Return the [x, y] coordinate for the center point of the cell that contains the specified text.  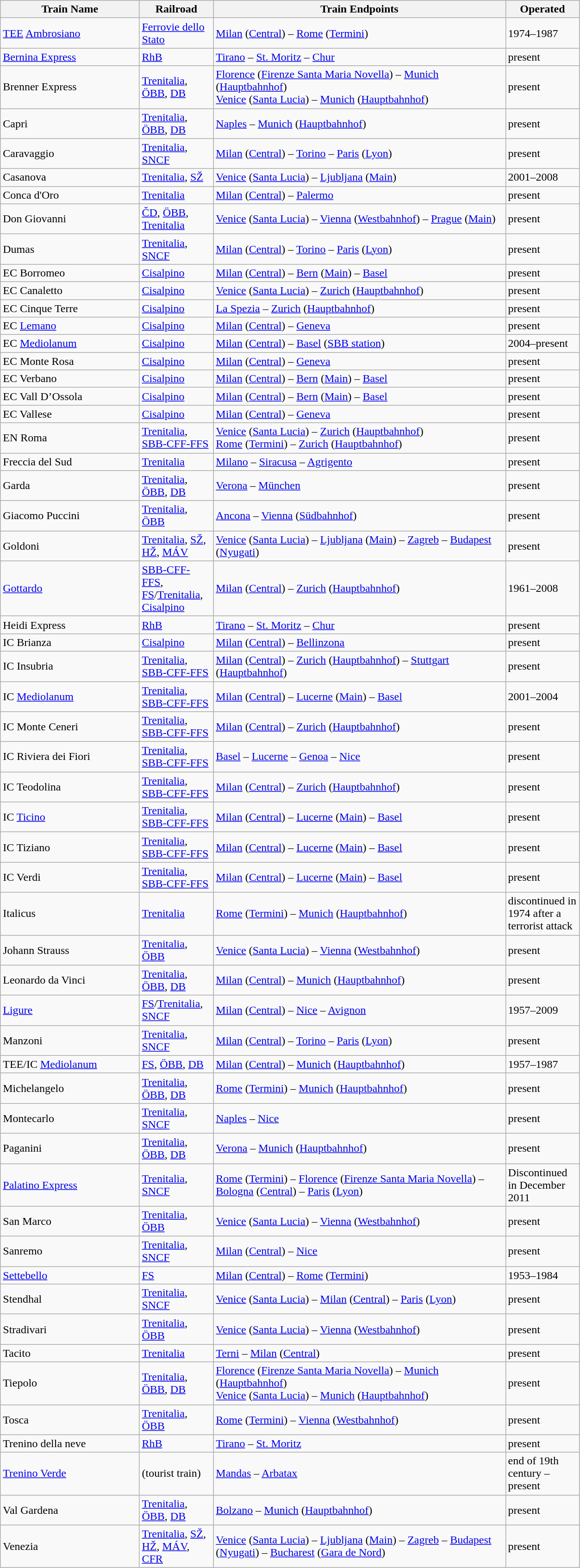
Ferrovie dello Stato [176, 33]
Giacomo Puccini [70, 516]
EC Verbano [70, 379]
EC Canaletto [70, 290]
1957–2009 [543, 1010]
Michelangelo [70, 1088]
Ancona – Vienna (Südbahnhof) [359, 516]
Bolzano – Munich (Hauptbahnhof) [359, 1510]
Paganini [70, 1148]
Don Giovanni [70, 219]
EC Cinque Terre [70, 308]
SBB-CFF-FFS, FS/Trenitalia, Cisalpino [176, 588]
Manzoni [70, 1040]
Tosca [70, 1420]
Sanremo [70, 1251]
1974–1987 [543, 33]
Operated [543, 9]
2001–2004 [543, 696]
Milano – Siracusa – Agrigento [359, 462]
EC Borromeo [70, 273]
Venezia [70, 1546]
Verona – München [359, 485]
Train Endpoints [359, 9]
IC Mediolanum [70, 696]
Milan (Central) – Basel (SBB station) [359, 344]
Heidi Express [70, 625]
2004–present [543, 344]
Venice (Santa Lucia) – Ljubljana (Main) – Zagreb – Budapest (Nyugati) – Bucharest (Gara de Nord) [359, 1546]
IC Brianza [70, 642]
Trenitalia, SŽ, HŽ, MÁV [176, 546]
Rome (Termini) – Florence (Firenze Santa Maria Novella) – Bologna (Central) – Paris (Lyon) [359, 1185]
Trenitalia, SŽ [176, 177]
1957–1987 [543, 1064]
EC Vall D’Ossola [70, 396]
2001–2008 [543, 177]
TEE Ambrosiano [70, 33]
Dumas [70, 249]
Tacito [70, 1353]
Montecarlo [70, 1118]
San Marco [70, 1222]
TEE/IC Mediolanum [70, 1064]
IC Monte Ceneri [70, 727]
Discontinued in December 2011 [543, 1185]
EC Mediolanum [70, 344]
Stradivari [70, 1329]
Italicus [70, 914]
Venice (Santa Lucia) – Zurich (Hauptbahnhof) [359, 290]
Venice (Santa Lucia) – Milan (Central) – Paris (Lyon) [359, 1299]
Verona – Munich (Hauptbahnhof) [359, 1148]
Venice (Santa Lucia) – Ljubljana (Main) – Zagreb – Budapest (Nyugati) [359, 546]
Trenitalia, SŽ, HŽ, MÁV, CFR [176, 1546]
Gottardo [70, 588]
Milan (Central) – Zurich (Hauptbahnhof) – Stuttgart (Hauptbahnhof) [359, 666]
(tourist train) [176, 1474]
Venice (Santa Lucia) – Zurich (Hauptbahnhof)Rome (Termini) – Zurich (Hauptbahnhof) [359, 438]
Milan (Central) – Nice – Avignon [359, 1010]
Venice (Santa Lucia) – Vienna (Westbahnhof) – Prague (Main) [359, 219]
Tiepolo [70, 1383]
Venice (Santa Lucia) – Ljubljana (Main) [359, 177]
EN Roma [70, 438]
La Spezia – Zurich (Hauptbahnhof) [359, 308]
EC Monte Rosa [70, 361]
Freccia del Sud [70, 462]
Leonardo da Vinci [70, 980]
Naples – Munich (Hauptbahnhof) [359, 123]
Train Name [70, 9]
IC Tiziano [70, 847]
Rome (Termini) – Vienna (Westbahnhof) [359, 1420]
Milan (Central) – Palermo [359, 195]
Johann Strauss [70, 950]
EC Lemano [70, 326]
IC Verdi [70, 877]
Milan (Central) – Nice [359, 1251]
FS, ÖBB, DB [176, 1064]
Railroad [176, 9]
Goldoni [70, 546]
Terni – Milan (Central) [359, 1353]
IC Insubria [70, 666]
IC Teodolina [70, 787]
Val Gardena [70, 1510]
Capri [70, 123]
FS [176, 1275]
Milan (Central) – Bellinzona [359, 642]
discontinued in 1974 after a terrorist attack [543, 914]
Conca d'Oro [70, 195]
EC Vallese [70, 414]
Basel – Lucerne – Genoa – Nice [359, 757]
1961–2008 [543, 588]
IC Ticino [70, 817]
end of 19th century – present [543, 1474]
Bernina Express [70, 57]
Trenino della neve [70, 1443]
Naples – Nice [359, 1118]
Ligure [70, 1010]
Settebello [70, 1275]
Mandas – Arbatax [359, 1474]
Trenino Verde [70, 1474]
IC Riviera dei Fiori [70, 757]
FS/Trenitalia, SNCF [176, 1010]
Palatino Express [70, 1185]
ČD, ÖBB, Trenitalia [176, 219]
Tirano – St. Moritz [359, 1443]
Caravaggio [70, 154]
Stendhal [70, 1299]
Brenner Express [70, 87]
Garda [70, 485]
1953–1984 [543, 1275]
Casanova [70, 177]
